Extract the (x, y) coordinate from the center of the cell holding the provided text.  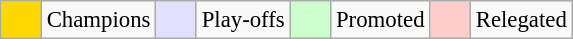
Relegated (521, 20)
Champions (98, 20)
Play-offs (243, 20)
Promoted (380, 20)
